Output the (x, y) coordinate of the center of the cell containing the given text.  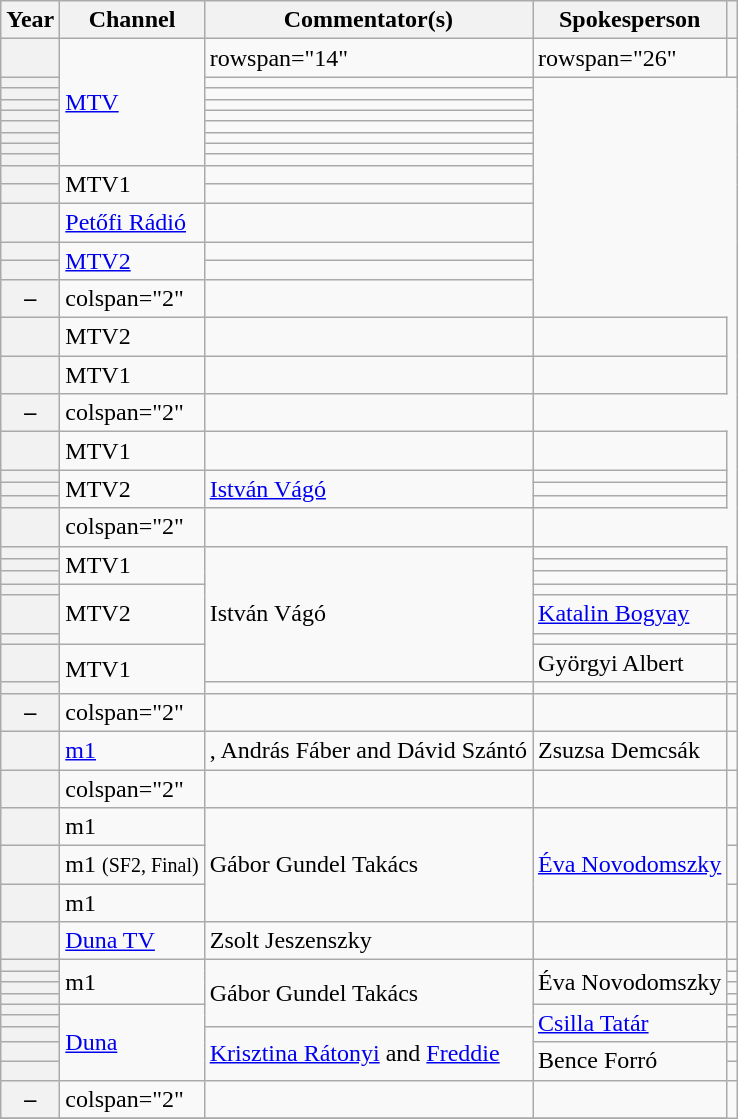
MTV (132, 102)
Year (30, 20)
Commentator(s) (368, 20)
Duna (132, 1042)
Bence Forró (630, 1061)
Györgyi Albert (630, 663)
rowspan="26" (630, 58)
Zsolt Jeszenszky (368, 941)
Katalin Bogyay (630, 614)
Zsuzsa Demcsák (630, 750)
Spokesperson (630, 20)
Channel (132, 20)
m1 (SF2, Final) (132, 865)
Krisztina Rátonyi and Freddie (368, 1053)
rowspan="14" (368, 58)
, András Fáber and Dávid Szántó (368, 750)
Csilla Tatár (630, 1023)
Duna TV (132, 941)
Petőfi Rádió (132, 222)
